Capture the cell that displays the provided text and extract its [x, y] central coordinate. 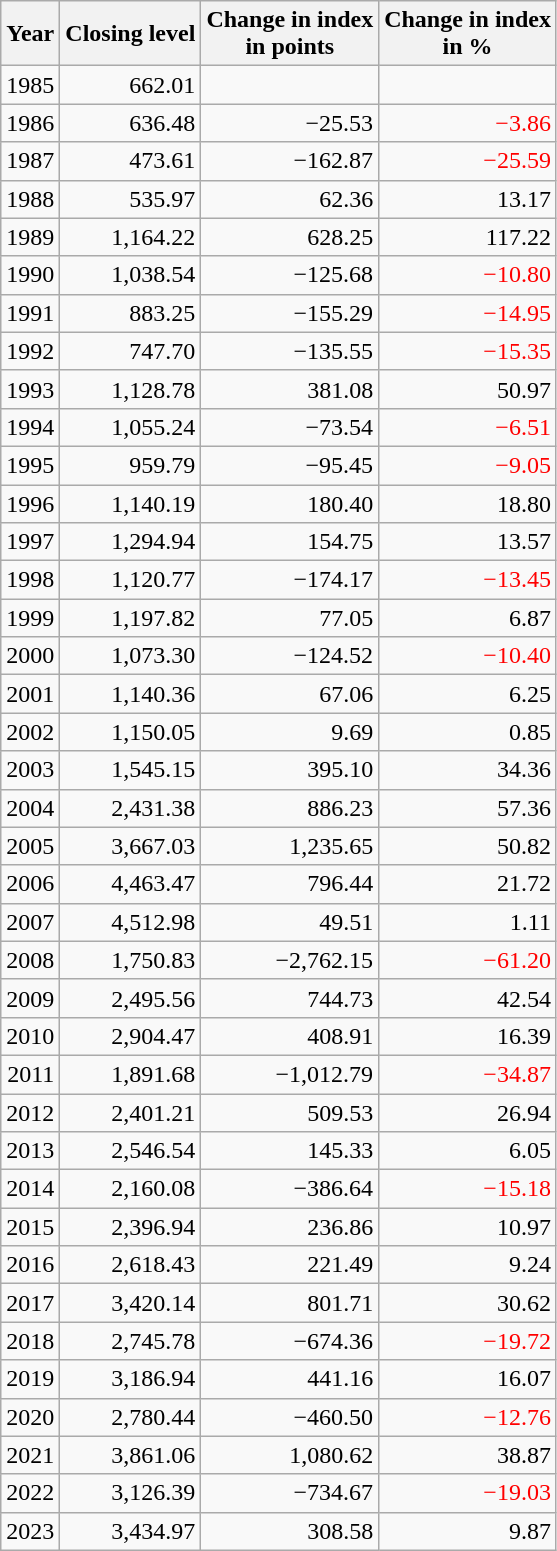
1,197.82 [130, 618]
Change in indexin points [290, 34]
42.54 [468, 998]
1989 [30, 237]
1999 [30, 618]
2018 [30, 1341]
2000 [30, 656]
−386.64 [290, 1189]
3,667.03 [130, 846]
13.17 [468, 199]
154.75 [290, 542]
2011 [30, 1074]
50.82 [468, 846]
2001 [30, 694]
9.24 [468, 1265]
−6.51 [468, 427]
1,120.77 [130, 580]
2016 [30, 1265]
2,401.21 [130, 1113]
801.71 [290, 1303]
−155.29 [290, 313]
117.22 [468, 237]
1,545.15 [130, 770]
395.10 [290, 770]
1,891.68 [130, 1074]
−460.50 [290, 1417]
1986 [30, 123]
2002 [30, 732]
473.61 [130, 161]
1,140.36 [130, 694]
636.48 [130, 123]
6.05 [468, 1151]
1998 [30, 580]
−34.87 [468, 1074]
2007 [30, 922]
1994 [30, 427]
9.69 [290, 732]
−73.54 [290, 427]
1,750.83 [130, 960]
1,073.30 [130, 656]
381.08 [290, 389]
−95.45 [290, 465]
1991 [30, 313]
3,420.14 [130, 1303]
−9.05 [468, 465]
3,126.39 [130, 1493]
50.97 [468, 389]
2009 [30, 998]
21.72 [468, 884]
1,294.94 [130, 542]
57.36 [468, 808]
3,186.94 [130, 1379]
1996 [30, 503]
308.58 [290, 1531]
2010 [30, 1036]
10.97 [468, 1227]
886.23 [290, 808]
62.36 [290, 199]
−14.95 [468, 313]
3,861.06 [130, 1455]
535.97 [130, 199]
1,055.24 [130, 427]
13.57 [468, 542]
2020 [30, 1417]
−19.03 [468, 1493]
2,495.56 [130, 998]
1990 [30, 275]
1,038.54 [130, 275]
−125.68 [290, 275]
2019 [30, 1379]
2,780.44 [130, 1417]
2,745.78 [130, 1341]
−10.80 [468, 275]
−135.55 [290, 351]
1,150.05 [130, 732]
1993 [30, 389]
Year [30, 34]
9.87 [468, 1531]
2,904.47 [130, 1036]
4,512.98 [130, 922]
2005 [30, 846]
16.07 [468, 1379]
2,546.54 [130, 1151]
−1,012.79 [290, 1074]
−2,762.15 [290, 960]
1,080.62 [290, 1455]
16.39 [468, 1036]
18.80 [468, 503]
747.70 [130, 351]
2,396.94 [130, 1227]
77.05 [290, 618]
2004 [30, 808]
1985 [30, 85]
180.40 [290, 503]
221.49 [290, 1265]
4,463.47 [130, 884]
26.94 [468, 1113]
662.01 [130, 85]
67.06 [290, 694]
628.25 [290, 237]
883.25 [130, 313]
−19.72 [468, 1341]
441.16 [290, 1379]
−15.35 [468, 351]
1988 [30, 199]
Closing level [130, 34]
1987 [30, 161]
1.11 [468, 922]
−124.52 [290, 656]
−3.86 [468, 123]
−15.18 [468, 1189]
744.73 [290, 998]
6.25 [468, 694]
145.33 [290, 1151]
−25.59 [468, 161]
−25.53 [290, 123]
−10.40 [468, 656]
1,140.19 [130, 503]
2022 [30, 1493]
−13.45 [468, 580]
236.86 [290, 1227]
6.87 [468, 618]
Change in indexin % [468, 34]
−162.87 [290, 161]
1992 [30, 351]
959.79 [130, 465]
2013 [30, 1151]
49.51 [290, 922]
2014 [30, 1189]
2023 [30, 1531]
2,431.38 [130, 808]
2008 [30, 960]
2012 [30, 1113]
2,160.08 [130, 1189]
2006 [30, 884]
−61.20 [468, 960]
34.36 [468, 770]
2017 [30, 1303]
38.87 [468, 1455]
1,128.78 [130, 389]
−674.36 [290, 1341]
1995 [30, 465]
1,235.65 [290, 846]
1,164.22 [130, 237]
509.53 [290, 1113]
1997 [30, 542]
3,434.97 [130, 1531]
2003 [30, 770]
−12.76 [468, 1417]
−174.17 [290, 580]
0.85 [468, 732]
−734.67 [290, 1493]
408.91 [290, 1036]
2015 [30, 1227]
2021 [30, 1455]
2,618.43 [130, 1265]
30.62 [468, 1303]
796.44 [290, 884]
